Pinpoint the cell where the given text exists, returning its [x, y] midpoint coordinate. 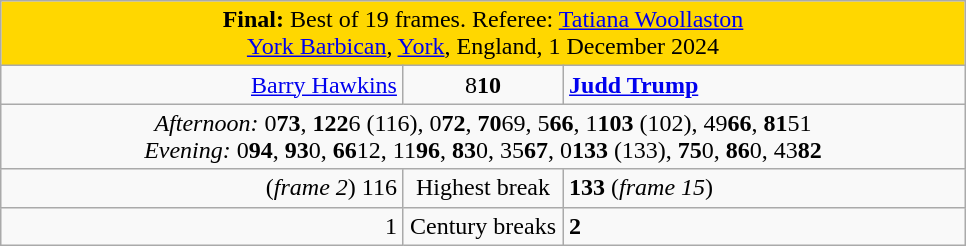
Highest break [482, 188]
810 [482, 85]
Century breaks [482, 226]
Afternoon: 073, 1226 (116), 072, 7069, 566, 1103 (102), 4966, 8151Evening: 094, 930, 6612, 1196, 830, 3567, 0133 (133), 750, 860, 4382 [482, 136]
133 (frame 15) [764, 188]
(frame 2) 116 [202, 188]
Judd Trump [764, 85]
Final: Best of 19 frames. Referee: Tatiana Woollaston York Barbican, York, England, 1 December 2024 [482, 34]
2 [764, 226]
Barry Hawkins [202, 85]
1 [202, 226]
